Pinpoint the cell where the given text exists, returning its (X, Y) midpoint coordinate. 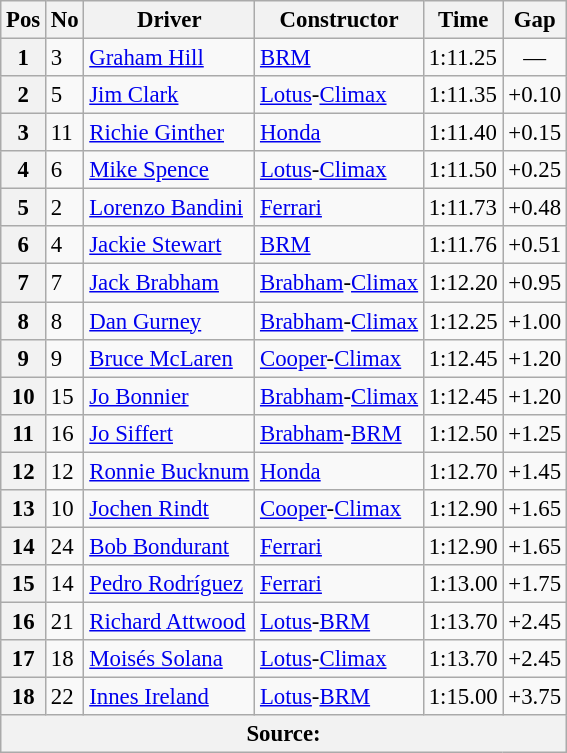
24 (65, 546)
17 (24, 659)
Constructor (340, 20)
Dan Gurney (170, 321)
1:11.50 (463, 170)
+1.45 (534, 471)
13 (24, 509)
+1.25 (534, 433)
Time (463, 20)
1:12.25 (463, 321)
1:11.73 (463, 208)
No (65, 20)
Gap (534, 20)
1:15.00 (463, 697)
1:12.50 (463, 433)
Bruce McLaren (170, 358)
Bob Bondurant (170, 546)
Pos (24, 20)
Lorenzo Bandini (170, 208)
+0.10 (534, 95)
1:13.00 (463, 584)
22 (65, 697)
Jim Clark (170, 95)
+1.00 (534, 321)
1:12.70 (463, 471)
Jo Siffert (170, 433)
Mike Spence (170, 170)
Jochen Rindt (170, 509)
+0.48 (534, 208)
1:11.25 (463, 58)
+0.15 (534, 133)
Innes Ireland (170, 697)
+0.95 (534, 283)
1:11.35 (463, 95)
Brabham-BRM (340, 433)
Jo Bonnier (170, 396)
21 (65, 621)
Richie Ginther (170, 133)
+0.51 (534, 245)
1:11.40 (463, 133)
+1.75 (534, 584)
Moisés Solana (170, 659)
Jackie Stewart (170, 245)
Ronnie Bucknum (170, 471)
1:11.76 (463, 245)
Source: (284, 734)
Pedro Rodríguez (170, 584)
Jack Brabham (170, 283)
1:12.20 (463, 283)
Richard Attwood (170, 621)
— (534, 58)
Graham Hill (170, 58)
+0.25 (534, 170)
+3.75 (534, 697)
1 (24, 58)
Driver (170, 20)
